Find where the given text appears and provide that cell's center as (X, Y) coordinate. 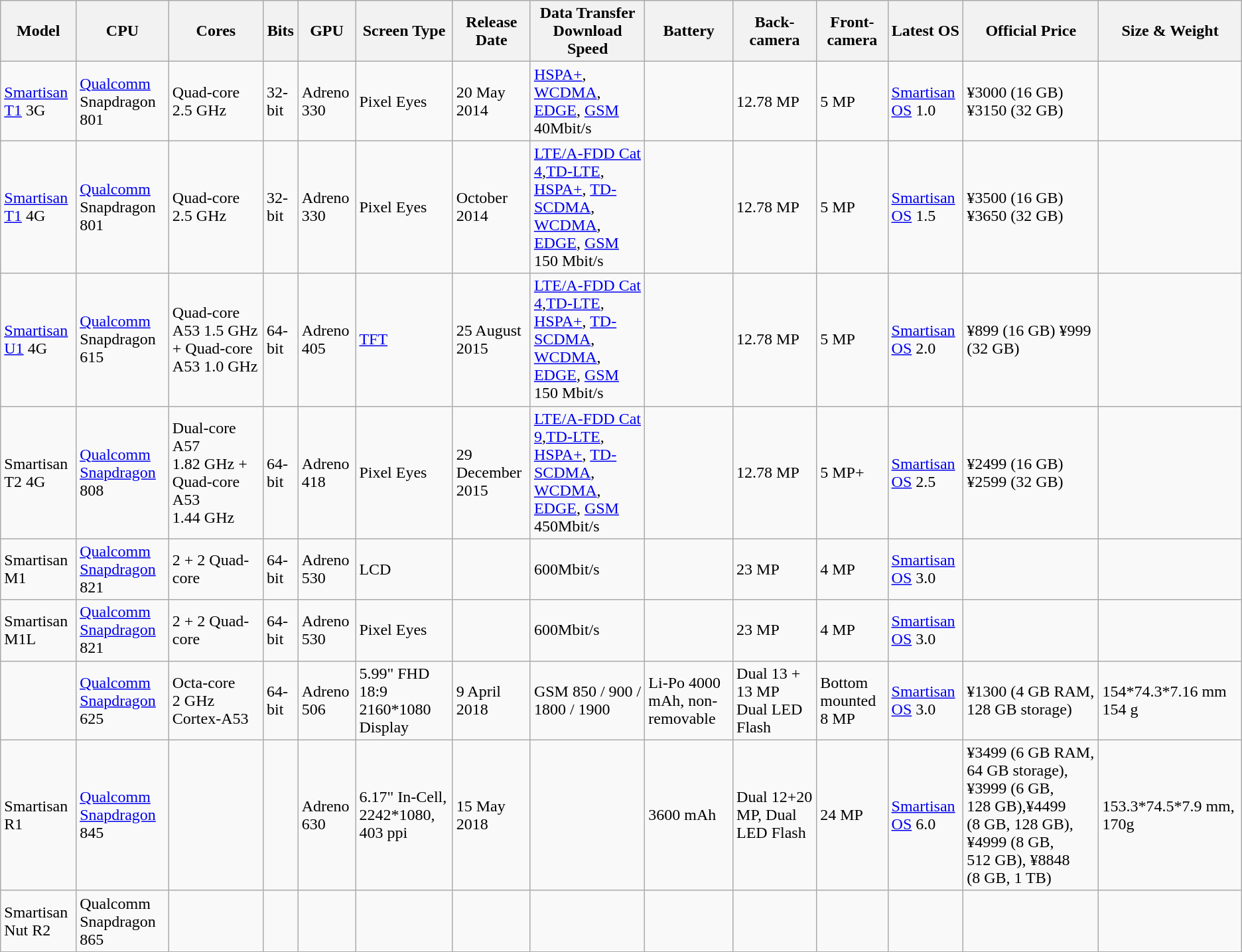
20 May 2014 (491, 101)
15 May 2018 (491, 815)
Back-camera (775, 31)
Qualcomm Snapdragon 615 (123, 340)
154*74.3*7.16 mm154 g (1170, 701)
LCD (404, 569)
5 MP+ (852, 472)
¥2499 (16 GB)¥2599 (32 GB) (1031, 472)
GPU (326, 31)
TFT (404, 340)
Smartisan OS 1.5 (926, 207)
¥899 (16 GB) ¥999 (32 GB) (1031, 340)
Adreno 418 (326, 472)
LTE/A-FDD Cat 9,TD-LTE, HSPA+, TD-SCDMA, WCDMA, EDGE, GSM450Mbit/s (587, 472)
5.99" FHD 18:9 2160*1080 Display (404, 701)
Adreno 506 (326, 701)
GSM 850 / 900 / 1800 / 1900 (587, 701)
29 December 2015 (491, 472)
CPU (123, 31)
Dual 13 + 13 MPDual LED Flash (775, 701)
¥3500 (16 GB)¥3650 (32 GB) (1031, 207)
Cores (216, 31)
Smartisan T1 3G (38, 101)
Screen Type (404, 31)
Bottom mounted 8 MP (852, 701)
October 2014 (491, 207)
Smartisan OS 1.0 (926, 101)
HSPA+, WCDMA, EDGE, GSM40Mbit/s (587, 101)
9 April 2018 (491, 701)
Qualcomm Snapdragon 865 (123, 921)
Smartisan U1 4G (38, 340)
Dual 12+20 MP, Dual LED Flash (775, 815)
Quad-core A53 1.5 GHz + Quad-core A53 1.0 GHz (216, 340)
Adreno 405 (326, 340)
3600 mAh (689, 815)
¥1300 (4 GB RAM, 128 GB storage) (1031, 701)
Li-Po 4000 mAh, non-removable (689, 701)
Size & Weight (1170, 31)
Smartisan OS 6.0 (926, 815)
Front-camera (852, 31)
Smartisan OS 2.5 (926, 472)
24 MP (852, 815)
Smartisan M1 (38, 569)
Smartisan M1L (38, 630)
Battery (689, 31)
Octa-core 2 GHz Cortex-A53 (216, 701)
Smartisan R1 (38, 815)
Release Date (491, 31)
Official Price (1031, 31)
Smartisan T1 4G (38, 207)
¥3000 (16 GB)¥3150 (32 GB) (1031, 101)
Smartisan OS 2.0 (926, 340)
Data TransferDownload Speed (587, 31)
Model (38, 31)
Adreno 630 (326, 815)
Qualcomm Snapdragon 845 (123, 815)
25 August 2015 (491, 340)
6.17" In-Cell, 2242*1080, 403 ppi (404, 815)
Dual-core A57 1.82 GHz + Quad-core A53 1.44 GHz (216, 472)
153.3*74.5*7.9 mm, 170g (1170, 815)
Smartisan Nut R2 (38, 921)
Latest OS (926, 31)
Bits (280, 31)
Smartisan T2 4G (38, 472)
Qualcomm Snapdragon 625 (123, 701)
Qualcomm Snapdragon 808 (123, 472)
¥3499 (6 GB RAM, 64 GB storage), ¥3999 (6 GB, 128 GB),¥4499 (8 GB, 128 GB), ¥4999 (8 GB, 512 GB), ¥8848 (8 GB, 1 TB) (1031, 815)
